Find where the given text appears and provide that cell's center as (X, Y) coordinate. 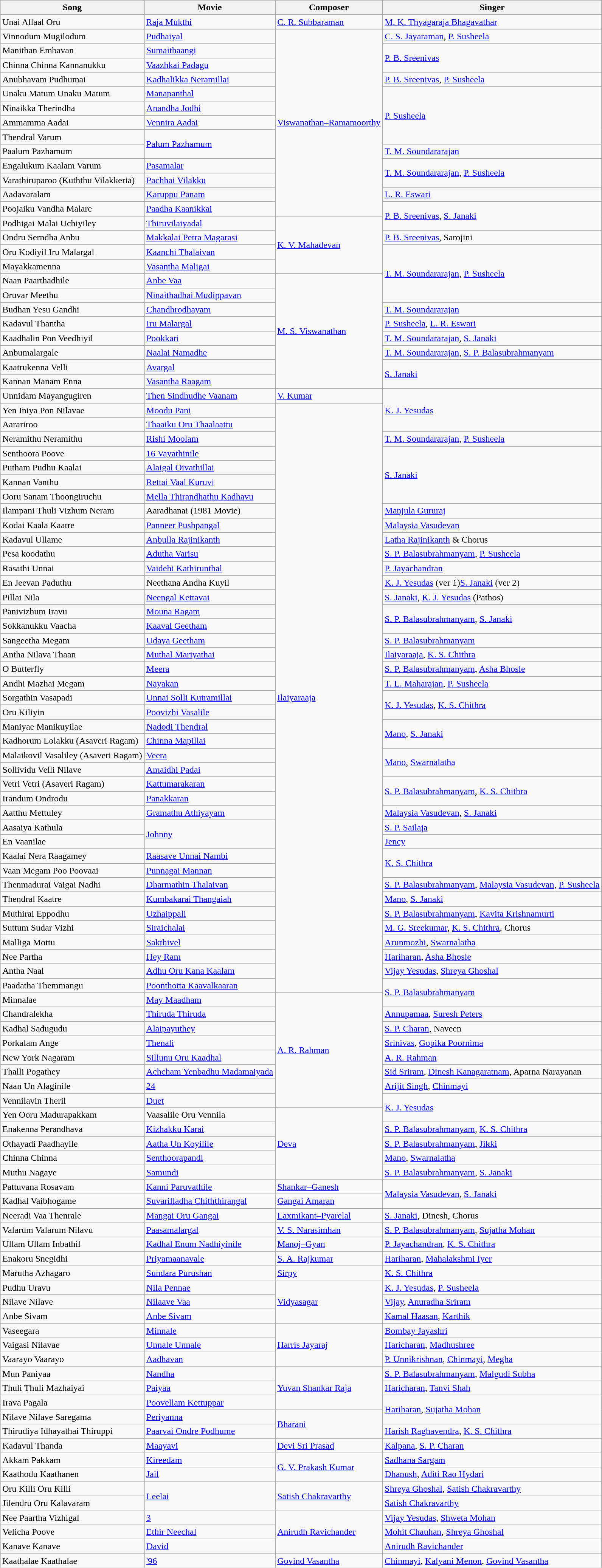
Siraichalai (209, 928)
Maayavi (209, 1446)
Rishi Moolam (209, 439)
Arijit Singh, Chinmayi (492, 1086)
P. Jayachandran (492, 568)
Srinivas, Gopika Poornima (492, 1043)
Kaadhalin Pon Veedhiyil (73, 338)
Oru Kodiyil Iru Malargal (73, 252)
Engalukum Kaalam Varum (73, 165)
M. K. Thyagaraja Bhagavathar (492, 22)
Paarvai Ondre Podhume (209, 1431)
Chandhrodhayam (209, 309)
Raja Mukthi (209, 22)
Senthoorapandi (209, 1158)
Othayadi Paadhayile (73, 1144)
Anbulla Rajinikanth (209, 540)
Naan Un Alaginile (73, 1086)
Mohit Chauhan, Shreya Ghoshal (492, 1532)
'96 (209, 1561)
David (209, 1546)
Mella Thirandhathu Kadhavu (209, 496)
Pesa koodathu (73, 554)
Nilave Nilave (73, 1302)
Minnale (209, 1330)
Porkalam Ange (73, 1043)
Haricharan, Tanvi Shah (492, 1388)
Gramathu Athiyayam (209, 813)
Makkalai Petra Magarasi (209, 238)
Kaalai Nera Raagamey (73, 856)
Sollividu Velli Nilave (73, 770)
P. B. Sreenivas (492, 58)
Poovellam Kettuppar (209, 1403)
Oruvar Meethu (73, 295)
Vaazhkai Padagu (209, 65)
Kalpana, S. P. Charan (492, 1446)
Shankar–Ganesh (329, 1187)
Vaidehi Kathirunthal (209, 568)
En Vaanilae (73, 841)
Sakthivel (209, 942)
Paadha Kaanikkai (209, 209)
Chinna Chinna (73, 1158)
M. S. Viswanathan (329, 331)
Sumaithaangi (209, 51)
Paalum Pazhamum (73, 151)
Oru Kiliyin (73, 712)
Mangai Oru Gangai (209, 1215)
Senthoora Poove (73, 453)
Thalli Pogathey (73, 1072)
Hariharan, Mahalakshmi Iyer (492, 1259)
Kireedam (209, 1460)
C. R. Subbaraman (329, 22)
Malaikovil Vasaliley (Asaveri Ragam) (73, 755)
Kadhorum Lolakku (Asaveri Ragam) (73, 741)
Uzhaippali (209, 914)
S. P. Sailaja (492, 827)
Neramithu Neramithu (73, 439)
Kadhal Sadugudu (73, 1028)
Kannan Vanthu (73, 482)
Antha Naal (73, 971)
Dhanush, Aditi Rao Hydari (492, 1474)
Ilaiyaraaja (329, 697)
Velicha Poove (73, 1532)
S. P. Balasubrahmanyam, Malgudi Subha (492, 1374)
Vijay Yesudas, Shweta Mohan (492, 1517)
Thuli Thuli Mazhaiyai (73, 1388)
Poojaiku Vandha Malare (73, 209)
Ninaikka Therindha (73, 108)
Laxmikant–Pyarelal (329, 1215)
Vinnodum Mugilodum (73, 36)
Mouna Ragam (209, 611)
Sirpy (329, 1273)
P. B. Sreenivas, Sarojini (492, 238)
Chinmayi, Kalyani Menon, Govind Vasantha (492, 1561)
S. P. Balasubrahmanyam, P. Susheela (492, 554)
Pattuvana Rosavam (73, 1187)
Kaathodu Kaathanen (73, 1474)
Jilendru Oru Kalavaram (73, 1503)
Ondru Serndha Anbu (73, 238)
Manapanthal (209, 94)
Hariharan, Sujatha Mohan (492, 1410)
Veera (209, 755)
Meera (209, 669)
Shreya Ghoshal, Satish Chakravarthy (492, 1489)
V. S. Narasimhan (329, 1230)
Neeradi Vaa Thenrale (73, 1215)
Movie (209, 8)
Vidyasagar (329, 1302)
Aadhavan (209, 1359)
Manoj–Gyan (329, 1244)
Irava Pagala (73, 1403)
Periyanna (209, 1417)
3 (209, 1517)
Song (73, 8)
Dharmathin Thalaivan (209, 885)
Sokkanukku Vaacha (73, 626)
Thiruvilaiyadal (209, 223)
Raasave Unnai Nambi (209, 856)
Aatha Un Koyilile (209, 1144)
K. J. Yesudas, K. S. Chithra (492, 705)
16 Vayathinile (209, 453)
May Maadham (209, 1000)
Mun Paniyaa (73, 1374)
Punnagai Mannan (209, 870)
Ammamma Aadai (73, 122)
Panakkaran (209, 798)
Singer (492, 8)
Sillunu Oru Kaadhal (209, 1057)
Manithan Embavan (73, 51)
Ooru Sanam Thoongiruchu (73, 496)
Manjula Gururaj (492, 511)
Johnny (209, 834)
K. J. Yesudas, P. Susheela (492, 1287)
Govind Vasantha (329, 1561)
Kaathalae Kaathalae (73, 1561)
T. L. Maharajan, P. Susheela (492, 683)
Antha Nilava Thaan (73, 655)
Nayakan (209, 683)
Kanave Kanave (73, 1546)
Karuppu Panam (209, 195)
Ilaiyaraaja, K. S. Chithra (492, 655)
Muthal Mariyathai (209, 655)
Harris Jayaraj (329, 1345)
Kumbakarai Thangaiah (209, 899)
Duet (209, 1101)
Naan Paarthadhile (73, 281)
Malliga Mottu (73, 942)
Hey Ram (209, 957)
Viswanathan–Ramamoorthy (329, 122)
Unnidam Mayangugiren (73, 396)
Ethir Neechal (209, 1532)
S. P. Balasubrahmanyam, Sujatha Mohan (492, 1230)
Bombay Jayashri (492, 1330)
Kamal Haasan, Karthik (492, 1316)
Mayakkamenna (73, 266)
Akkam Pakkam (73, 1460)
L. R. Eswari (492, 195)
Yen Ooru Madurapakkam (73, 1115)
K. J. Yesudas (ver 1)S. Janaki (ver 2) (492, 583)
O Butterfly (73, 669)
Hariharan, Asha Bhosle (492, 957)
V. Kumar (329, 396)
Then Sindhudhe Vaanam (209, 396)
S. P. Balasubrahmanyam, Asha Bhosle (492, 669)
Anbe Vaa (209, 281)
Adutha Varisu (209, 554)
Palum Pazhamum (209, 144)
Poonthotta Kaavalkaaran (209, 985)
M. G. Sreekumar, K. S. Chithra, Chorus (492, 928)
Kaaval Geetham (209, 626)
Gangai Amaran (329, 1201)
Sangeetha Megam (73, 640)
S. P. Balasubrahmanyam, Jikki (492, 1144)
Kadhalikka Neramillai (209, 79)
Latha Rajinikanth & Chorus (492, 540)
Amaidhi Padai (209, 770)
Samundi (209, 1172)
Adhu Oru Kana Kaalam (209, 971)
Pillai Nila (73, 597)
Vijay, Anuradha Sriram (492, 1302)
Vaarayo Vaarayo (73, 1359)
S. A. Rajkumar (329, 1259)
Pookkari (209, 338)
Podhigai Malai Uchiyiley (73, 223)
Kaanchi Thalaivan (209, 252)
Aarariroo (73, 425)
Enakenna Perandhava (73, 1129)
Vijay Yesudas, Shreya Ghoshal (492, 971)
Suttum Sudar Vizhi (73, 928)
Vasantha Maligai (209, 266)
24 (209, 1086)
Thaaiku Oru Thaalaattu (209, 425)
K. V. Mahadevan (329, 245)
Moodu Pani (209, 410)
Pachhai Vilakku (209, 180)
Aadavaralam (73, 195)
Thendral Kaatre (73, 899)
Composer (329, 8)
Alaipayuthey (209, 1028)
Varathiruparoo (Kuththu Vilakkeria) (73, 180)
Neethana Andha Kuyil (209, 583)
Ninaithadhai Mudippavan (209, 295)
Priyamaanavale (209, 1259)
Aaradhanai (1981 Movie) (209, 511)
Annupamaa, Suresh Peters (492, 1014)
Unnai Solli Kutramillai (209, 698)
Thiruda Thiruda (209, 1014)
Paiyaa (209, 1388)
Anbumalargale (73, 353)
Rasathi Unnai (73, 568)
S. P. Balasubrahmanyam, Kavita Krishnamurti (492, 914)
Deva (329, 1144)
Paadatha Themmangu (73, 985)
Nilave Nilave Saregama (73, 1417)
Nilaave Vaa (209, 1302)
Aasaiya Kathula (73, 827)
Vennira Aadai (209, 122)
Muthu Nagaye (73, 1172)
Sid Sriram, Dinesh Kanagaratnam, Aparna Narayanan (492, 1072)
Pudhaiyal (209, 36)
Kannan Manam Enna (73, 381)
Devi Sri Prasad (329, 1446)
Putham Pudhu Kaalai (73, 468)
Kadavul Thantha (73, 324)
Rettai Vaal Kuruvi (209, 482)
P. B. Sreenivas, S. Janaki (492, 216)
Sundara Purushan (209, 1273)
Alaigal Oivathillai (209, 468)
Kadavul Ullame (73, 540)
Nila Pennae (209, 1287)
Jency (492, 841)
Vaasalile Oru Vennila (209, 1115)
Panivizhum Iravu (73, 611)
Thenmadurai Vaigai Nadhi (73, 885)
Jail (209, 1474)
Sorgathin Vasapadi (73, 698)
Vaigasi Nilavae (73, 1345)
Nadodi Thendral (209, 727)
Kadhal Vaibhogame (73, 1201)
Pudhu Uravu (73, 1287)
Aatthu Mettuley (73, 813)
C. S. Jayaraman, P. Susheela (492, 36)
P. Susheela (492, 115)
Nandha (209, 1374)
Ullam Ullam Inbathil (73, 1244)
Kattumarakaran (209, 784)
Anandha Jodhi (209, 108)
G. V. Prakash Kumar (329, 1467)
Harish Raghavendra, K. S. Chithra (492, 1431)
Thenali (209, 1043)
New York Nagaram (73, 1057)
Ilampani Thuli Vizhum Neram (73, 511)
Achcham Yenbadhu Madamaiyada (209, 1072)
Kizhakku Karai (209, 1129)
Oru Killi Oru Killi (73, 1489)
Yen Iniya Pon Nilavae (73, 410)
Vaseegara (73, 1330)
Kadhal Enum Nadhiyinile (209, 1244)
Neengal Kettavai (209, 597)
Avargal (209, 367)
P. Unnikrishnan, Chinmayi, Megha (492, 1359)
Unai Allaal Oru (73, 22)
Yuvan Shankar Raja (329, 1388)
Chinna Mapillai (209, 741)
Marutha Azhagaro (73, 1273)
Anubhavam Pudhumai (73, 79)
Muthirai Eppodhu (73, 914)
Naalai Namadhe (209, 353)
Sadhana Sargam (492, 1460)
S. Janaki, K. J. Yesudas (Pathos) (492, 597)
S. Janaki, Dinesh, Chorus (492, 1215)
Udaya Geetham (209, 640)
Thirudiya Idhayathai Thiruppi (73, 1431)
Kodai Kaala Kaatre (73, 525)
S. P. Balasubrahmanyam, Malaysia Vasudevan, P. Susheela (492, 885)
Maniyae Manikuyilae (73, 727)
T. M. Soundararajan, S. Janaki (492, 338)
S. P. Charan, Naveen (492, 1028)
T. M. Soundararajan, S. P. Balasubrahmanyam (492, 353)
Paasamalargal (209, 1230)
Kanni Paruvathile (209, 1187)
Pasamalar (209, 165)
Nee Partha (73, 957)
Bharani (329, 1424)
Unaku Matum Unaku Matum (73, 94)
Arunmozhi, Swarnalatha (492, 942)
Malaysia Vasudevan (492, 525)
En Jeevan Paduthu (73, 583)
Vennilavin Theril (73, 1101)
Suvarilladha Chiththirangal (209, 1201)
Chinna Chinna Kannanukku (73, 65)
Nee Paartha Vizhigal (73, 1517)
Kaatrukenna Velli (73, 367)
Unnale Unnale (209, 1345)
Kadavul Thanda (73, 1446)
P. B. Sreenivas, P. Susheela (492, 79)
Poovizhi Vasalile (209, 712)
Minnalae (73, 1000)
Chandralekha (73, 1014)
Iru Malargal (209, 324)
Budhan Yesu Gandhi (73, 309)
Vasantha Raagam (209, 381)
Andhi Mazhai Megam (73, 683)
Leelai (209, 1496)
Vetri Vetri (Asaveri Ragam) (73, 784)
P. Susheela, L. R. Eswari (492, 324)
P. Jayachandran, K. S. Chithra (492, 1244)
Haricharan, Madhushree (492, 1345)
Irandum Ondrodu (73, 798)
Valarum Valarum Nilavu (73, 1230)
Panneer Pushpangal (209, 525)
Thendral Varum (73, 137)
Enakoru Snegidhi (73, 1259)
Vaan Megam Poo Poovaai (73, 870)
